Search for the cell housing the specified text and yield its [x, y] center coordinate. 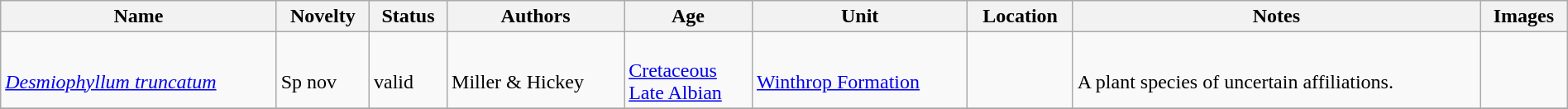
Unit [859, 17]
Sp nov [323, 70]
Miller & Hickey [536, 70]
Images [1524, 17]
Name [139, 17]
CretaceousLate Albian [688, 70]
Location [1021, 17]
Winthrop Formation [859, 70]
Age [688, 17]
Novelty [323, 17]
valid [409, 70]
Authors [536, 17]
Status [409, 17]
Desmiophyllum truncatum [139, 70]
A plant species of uncertain affiliations. [1276, 70]
Notes [1276, 17]
